For the text-containing cell, return its midpoint in (x, y) coordinate format. 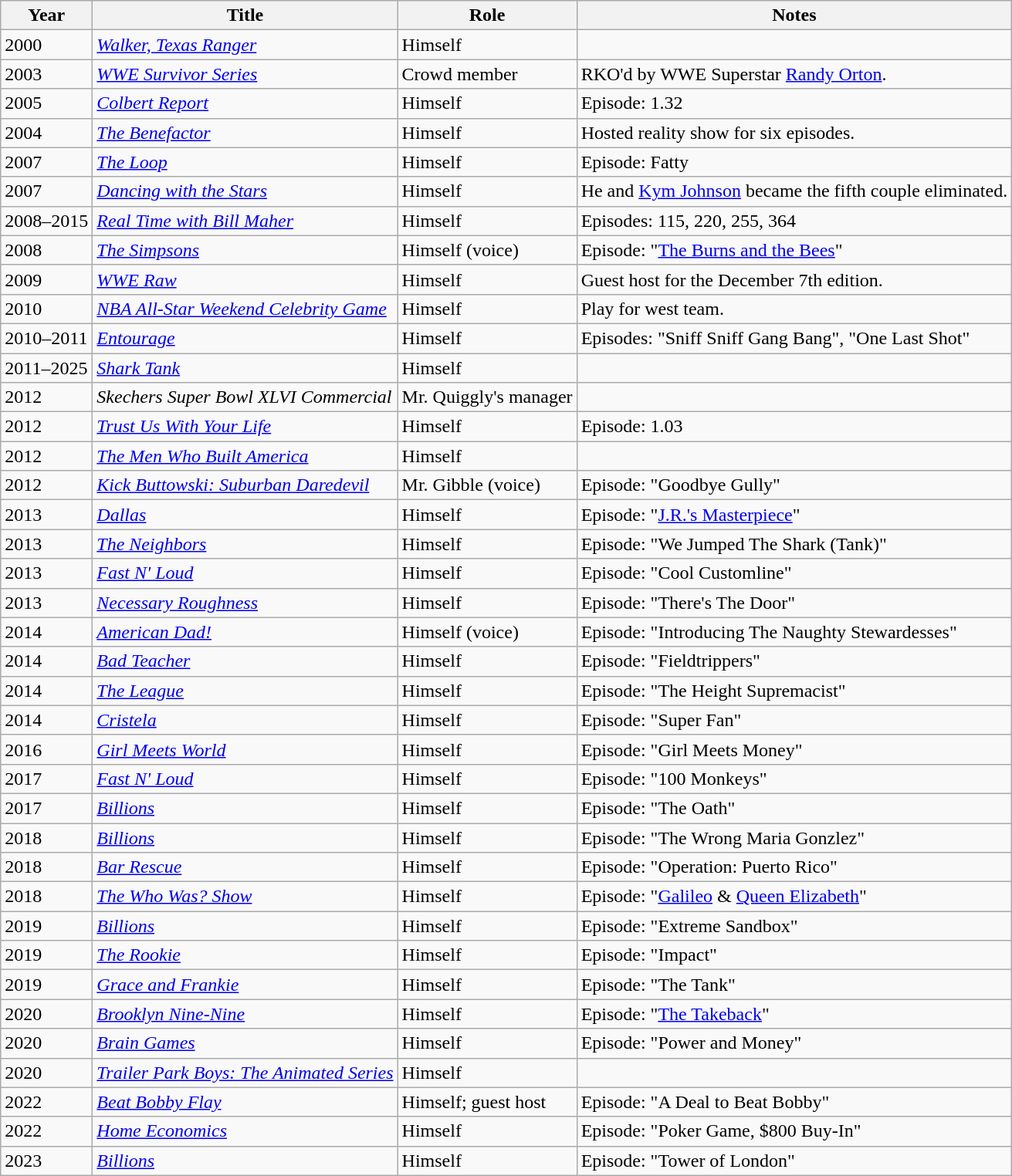
Entourage (245, 338)
Episode: "Tower of London" (794, 1161)
The Simpsons (245, 250)
Episode: "The Burns and the Bees" (794, 250)
Episode: "Galileo & Queen Elizabeth" (794, 897)
Bad Teacher (245, 661)
Grace and Frankie (245, 985)
Episode: "Power and Money" (794, 1043)
WWE Raw (245, 279)
Skechers Super Bowl XLVI Commercial (245, 397)
The Who Was? Show (245, 897)
Brooklyn Nine-Nine (245, 1014)
Episode: "The Tank" (794, 985)
Episode: "Impact" (794, 955)
2023 (46, 1161)
RKO'd by WWE Superstar Randy Orton. (794, 74)
Cristela (245, 720)
Episode: "Operation: Puerto Rico" (794, 867)
Himself; guest host (487, 1102)
Episode: "The Oath" (794, 808)
Episode: "Cool Customline" (794, 573)
Crowd member (487, 74)
Beat Bobby Flay (245, 1102)
Episode: "Fieldtrippers" (794, 661)
Year (46, 15)
2004 (46, 133)
The Loop (245, 162)
Colbert Report (245, 103)
Title (245, 15)
He and Kym Johnson became the fifth couple eliminated. (794, 191)
Episode: "Goodbye Gully" (794, 485)
Trailer Park Boys: The Animated Series (245, 1073)
Mr. Quiggly's manager (487, 397)
Episode: "Super Fan" (794, 720)
The Benefactor (245, 133)
Episode: "100 Monkeys" (794, 779)
Episode: "The Wrong Maria Gonzlez" (794, 837)
The League (245, 691)
2008 (46, 250)
Hosted reality show for six episodes. (794, 133)
2000 (46, 45)
Kick Buttowski: Suburban Daredevil (245, 485)
American Dad! (245, 632)
Episode: "We Jumped The Shark (Tank)" (794, 544)
Episode: "J.R.'s Masterpiece" (794, 515)
Bar Rescue (245, 867)
Guest host for the December 7th edition. (794, 279)
Dancing with the Stars (245, 191)
Episode: "Introducing The Naughty Stewardesses" (794, 632)
Episodes: "Sniff Sniff Gang Bang", "One Last Shot" (794, 338)
NBA All-Star Weekend Celebrity Game (245, 309)
Episode: "A Deal to Beat Bobby" (794, 1102)
Role (487, 15)
Walker, Texas Ranger (245, 45)
The Men Who Built America (245, 456)
2010 (46, 309)
Brain Games (245, 1043)
Episode: "Poker Game, $800 Buy-In" (794, 1131)
Episode: "The Height Supremacist" (794, 691)
Episode: 1.03 (794, 427)
Real Time with Bill Maher (245, 221)
WWE Survivor Series (245, 74)
Dallas (245, 515)
Episode: "Extreme Sandbox" (794, 926)
2008–2015 (46, 221)
Notes (794, 15)
The Neighbors (245, 544)
Episodes: 115, 220, 255, 364 (794, 221)
Girl Meets World (245, 749)
Trust Us With Your Life (245, 427)
Episode: "Girl Meets Money" (794, 749)
Necessary Roughness (245, 603)
Episode: "There's The Door" (794, 603)
2003 (46, 74)
Episode: Fatty (794, 162)
2016 (46, 749)
Play for west team. (794, 309)
The Rookie (245, 955)
Episode: "The Takeback" (794, 1014)
2005 (46, 103)
2011–2025 (46, 368)
Mr. Gibble (voice) (487, 485)
Shark Tank (245, 368)
2009 (46, 279)
Episode: 1.32 (794, 103)
2010–2011 (46, 338)
Home Economics (245, 1131)
